Scan for the cell matching the given text and deliver its (X, Y) coordinate at center. 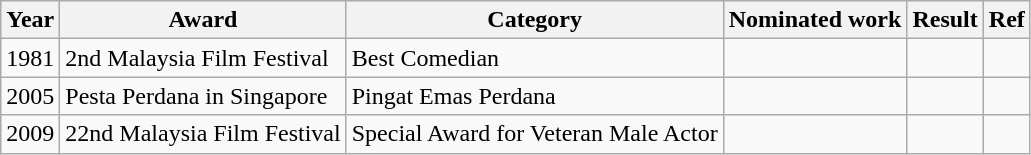
Year (30, 20)
Pingat Emas Perdana (534, 96)
Category (534, 20)
Ref (1006, 20)
Award (203, 20)
1981 (30, 58)
Special Award for Veteran Male Actor (534, 134)
Pesta Perdana in Singapore (203, 96)
22nd Malaysia Film Festival (203, 134)
2nd Malaysia Film Festival (203, 58)
2005 (30, 96)
Result (945, 20)
Nominated work (815, 20)
Best Comedian (534, 58)
2009 (30, 134)
